For the text-containing cell, return its midpoint in [X, Y] coordinate format. 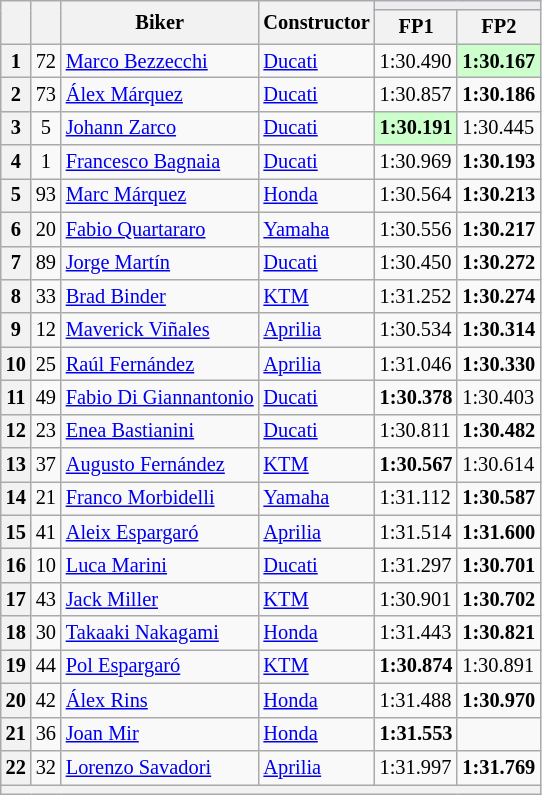
1:31.769 [498, 767]
Constructor [317, 22]
42 [46, 700]
Fabio Di Giannantonio [160, 397]
Álex Rins [160, 700]
1:30.970 [498, 700]
Álex Márquez [160, 94]
44 [46, 666]
41 [46, 532]
1:30.191 [416, 128]
FP1 [416, 27]
1:30.403 [498, 397]
1:30.587 [498, 498]
1:30.272 [498, 263]
Lorenzo Savadori [160, 767]
Takaaki Nakagami [160, 633]
1:30.193 [498, 162]
22 [16, 767]
Pol Espargaró [160, 666]
Johann Zarco [160, 128]
1:30.811 [416, 431]
19 [16, 666]
FP2 [498, 27]
Augusto Fernández [160, 465]
Biker [160, 22]
1:30.378 [416, 397]
1:30.314 [498, 330]
Joan Mir [160, 734]
18 [16, 633]
1:30.450 [416, 263]
33 [46, 296]
1:30.186 [498, 94]
89 [46, 263]
1:30.891 [498, 666]
Enea Bastianini [160, 431]
Fabio Quartararo [160, 229]
1:30.821 [498, 633]
9 [16, 330]
1:30.564 [416, 195]
1:31.600 [498, 532]
1:31.046 [416, 364]
2 [16, 94]
1:31.488 [416, 700]
8 [16, 296]
1:30.217 [498, 229]
Marco Bezzecchi [160, 61]
Maverick Viñales [160, 330]
Raúl Fernández [160, 364]
73 [46, 94]
Franco Morbidelli [160, 498]
7 [16, 263]
1:31.297 [416, 565]
30 [46, 633]
43 [46, 599]
1:30.701 [498, 565]
1:30.330 [498, 364]
1:30.969 [416, 162]
32 [46, 767]
1:30.445 [498, 128]
6 [16, 229]
25 [46, 364]
1:30.167 [498, 61]
1:30.702 [498, 599]
1:31.514 [416, 532]
Jack Miller [160, 599]
11 [16, 397]
1:31.553 [416, 734]
1:30.274 [498, 296]
1:30.901 [416, 599]
1:30.857 [416, 94]
49 [46, 397]
16 [16, 565]
1:30.567 [416, 465]
1:31.112 [416, 498]
36 [46, 734]
Jorge Martín [160, 263]
Aleix Espargaró [160, 532]
4 [16, 162]
1:30.213 [498, 195]
1:31.252 [416, 296]
1:30.556 [416, 229]
1:30.534 [416, 330]
15 [16, 532]
Francesco Bagnaia [160, 162]
1:31.997 [416, 767]
72 [46, 61]
1:30.482 [498, 431]
1:30.874 [416, 666]
1:30.614 [498, 465]
17 [16, 599]
13 [16, 465]
23 [46, 431]
37 [46, 465]
Marc Márquez [160, 195]
Brad Binder [160, 296]
3 [16, 128]
1:31.443 [416, 633]
Luca Marini [160, 565]
14 [16, 498]
1:30.490 [416, 61]
93 [46, 195]
